Pinpoint the cell where the given text exists, returning its (x, y) midpoint coordinate. 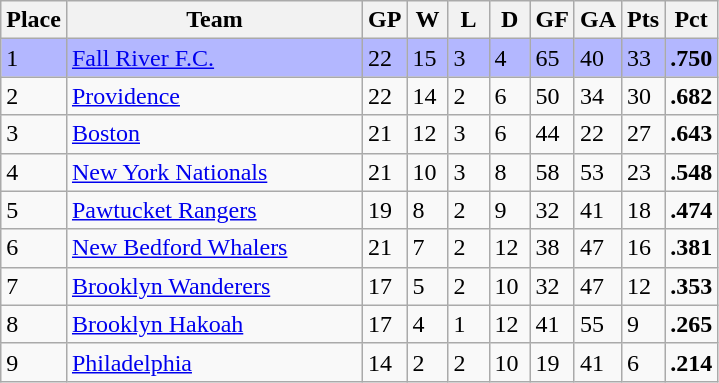
Team (214, 20)
44 (552, 134)
23 (644, 172)
.353 (692, 286)
Providence (214, 96)
27 (644, 134)
Pawtucket Rangers (214, 210)
Philadelphia (214, 362)
.474 (692, 210)
.265 (692, 324)
GA (598, 20)
Pct (692, 20)
.643 (692, 134)
16 (644, 248)
38 (552, 248)
Place (34, 20)
GP (385, 20)
W (428, 20)
40 (598, 58)
.682 (692, 96)
33 (644, 58)
34 (598, 96)
GF (552, 20)
D (510, 20)
.548 (692, 172)
L (468, 20)
Brooklyn Wanderers (214, 286)
.214 (692, 362)
53 (598, 172)
New Bedford Whalers (214, 248)
58 (552, 172)
18 (644, 210)
30 (644, 96)
Fall River F.C. (214, 58)
15 (428, 58)
65 (552, 58)
50 (552, 96)
.750 (692, 58)
New York Nationals (214, 172)
Pts (644, 20)
55 (598, 324)
.381 (692, 248)
Brooklyn Hakoah (214, 324)
Boston (214, 134)
